Output the (X, Y) coordinate of the center of the cell containing the given text.  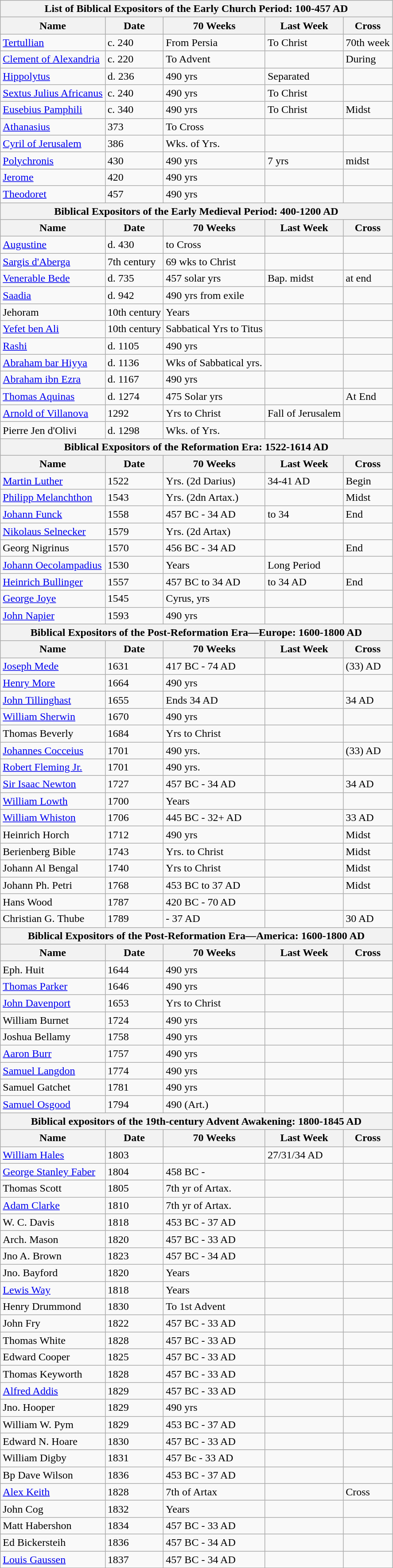
to 34 AD (304, 582)
To Cross (214, 127)
1781 (134, 1088)
1743 (134, 852)
d. 430 (134, 245)
to 34 (304, 515)
c. 340 (134, 110)
d. 236 (134, 76)
1787 (134, 902)
John Napier (53, 616)
Wks of Sabbatical yrs. (214, 363)
d. 1298 (134, 430)
to Cross (214, 245)
Alfred Addis (53, 1391)
Yrs. (2dn Artax.) (214, 498)
Samuel Langdon (53, 1071)
Cyril of Jerusalem (53, 143)
Edward N. Hoare (53, 1441)
490 yrs from exile (214, 295)
Athanasius (53, 127)
Johann Ph. Petri (53, 885)
1700 (134, 801)
John Cog (53, 1509)
Venerable Bede (53, 279)
Jno. Hooper (53, 1408)
Ends 34 AD (214, 700)
Thomas Scott (53, 1189)
1768 (134, 885)
Lewis Way (53, 1290)
John Davenport (53, 1003)
Thomas White (53, 1340)
Joshua Bellamy (53, 1037)
Louis Gaussen (53, 1559)
1543 (134, 498)
Johann Oecolampadius (53, 565)
John Fry (53, 1324)
1789 (134, 919)
475 Solar yrs (214, 396)
1831 (134, 1458)
1794 (134, 1104)
Henry More (53, 683)
Long Period (304, 565)
Johann Funck (53, 515)
List of Biblical Expositors of the Early Church Period: 100-457 AD (196, 9)
Biblical expositors of the 19th-century Advent Awakening: 1800-1845 AD (196, 1121)
1593 (134, 616)
458 BC - (214, 1172)
1825 (134, 1357)
Yrs. (2d Artax) (214, 531)
Saadia (53, 295)
456 BC - 34 AD (214, 548)
Aaron Burr (53, 1054)
midst (368, 160)
William Whiston (53, 818)
490 (Art.) (214, 1104)
1774 (134, 1071)
Eusebius Pamphili (53, 110)
During (368, 59)
William Hales (53, 1155)
At End (368, 396)
457 solar yrs (214, 279)
1646 (134, 986)
Polychronis (53, 160)
d. 1136 (134, 363)
Bap. midst (304, 279)
Sextus Julius Africanus (53, 93)
Sargis d'Aberga (53, 262)
445 BC - 32+ AD (214, 818)
John Tillinghast (53, 700)
453 BC to 37 AD (214, 885)
Jehoram (53, 312)
d. 735 (134, 279)
1644 (134, 969)
69 wks to Christ (214, 262)
Hippolytus (53, 76)
Nikolaus Selnecker (53, 531)
1727 (134, 784)
457 BC to 34 AD (214, 582)
Samuel Osgood (53, 1104)
Johann Al Bengal (53, 868)
Jno. Bayford (53, 1273)
1530 (134, 565)
Thomas Keyworth (53, 1374)
Biblical Expositors of the Post-Reformation Era—Europe: 1600-1800 AD (196, 632)
Abraham ibn Ezra (53, 379)
1655 (134, 700)
Matt Habershon (53, 1525)
1292 (134, 413)
Jerome (53, 177)
30 AD (368, 919)
Biblical Expositors of the Reformation Era: 1522-1614 AD (196, 447)
Ed Bickersteih (53, 1542)
386 (134, 143)
Begin (368, 480)
Alex Keith (53, 1492)
430 (134, 160)
Heinrich Bullinger (53, 582)
Georg Nigrinus (53, 548)
Martin Luther (53, 480)
Heinrich Horch (53, 835)
- 37 AD (214, 919)
1570 (134, 548)
Theodoret (53, 194)
Johannes Cocceius (53, 751)
Philipp Melanchthon (53, 498)
Separated (304, 76)
Abraham bar Hiyya (53, 363)
1557 (134, 582)
Eph. Huit (53, 969)
1804 (134, 1172)
1558 (134, 515)
Joseph Mede (53, 666)
70th week (368, 43)
457 Bc - 33 AD (214, 1458)
1712 (134, 835)
Sir Isaac Newton (53, 784)
1757 (134, 1054)
33 AD (368, 818)
Samuel Gatchet (53, 1088)
Biblical Expositors of the Post-Reformation Era—America: 1600-1800 AD (196, 936)
420 (134, 177)
Yefet ben Ali (53, 329)
1653 (134, 1003)
Sabbatical Yrs to Titus (214, 329)
7 yrs (304, 160)
1706 (134, 818)
Yrs. (2d Darius) (214, 480)
1832 (134, 1509)
1545 (134, 599)
d. 942 (134, 295)
c. 220 (134, 59)
Thomas Beverly (53, 733)
420 BC - 70 AD (214, 902)
Tertullian (53, 43)
1724 (134, 1020)
7th century (134, 262)
1522 (134, 480)
Clement of Alexandria (53, 59)
1805 (134, 1189)
Biblical Expositors of the Early Medieval Period: 400-1200 AD (196, 211)
Robert Fleming Jr. (53, 767)
Bp Dave Wilson (53, 1475)
Berienberg Bible (53, 852)
William Sherwin (53, 716)
W. C. Davis (53, 1222)
d. 1274 (134, 396)
George Stanley Faber (53, 1172)
William W. Pym (53, 1425)
417 BC - 74 AD (214, 666)
Augustine (53, 245)
1803 (134, 1155)
7th of Artax (214, 1492)
Thomas Parker (53, 986)
1834 (134, 1525)
27/31/34 AD (304, 1155)
Yrs. to Christ (214, 852)
1823 (134, 1256)
373 (134, 127)
Arnold of Villanova (53, 413)
Hans Wood (53, 902)
1822 (134, 1324)
Pierre Jen d'Olivi (53, 430)
Edward Cooper (53, 1357)
William Lowth (53, 801)
d. 1167 (134, 379)
at end (368, 279)
William Digby (53, 1458)
1684 (134, 733)
457 (134, 194)
Cyrus, yrs (214, 599)
Rashi (53, 346)
From Persia (214, 43)
Thomas Aquinas (53, 396)
34-41 AD (304, 480)
Christian G. Thube (53, 919)
1837 (134, 1559)
1740 (134, 868)
1579 (134, 531)
Arch. Mason (53, 1239)
1758 (134, 1037)
Henry Drummond (53, 1307)
Adam Clarke (53, 1205)
William Burnet (53, 1020)
To Advent (214, 59)
To 1st Advent (214, 1307)
1810 (134, 1205)
Jno A. Brown (53, 1256)
1670 (134, 716)
Fall of Jerusalem (304, 413)
1631 (134, 666)
George Joye (53, 599)
1664 (134, 683)
d. 1105 (134, 346)
